Find where the given text appears and provide that cell's center as [X, Y] coordinate. 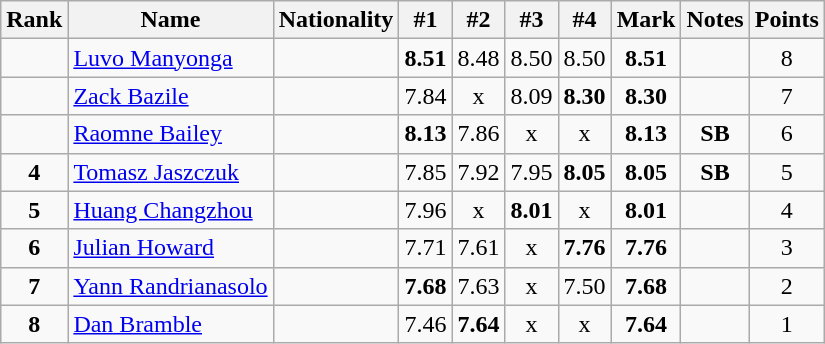
Luvo Manyonga [170, 58]
7.85 [426, 172]
8.48 [478, 58]
Rank [34, 20]
7.95 [532, 172]
Julian Howard [170, 248]
#3 [532, 20]
Notes [715, 20]
7.63 [478, 286]
Dan Bramble [170, 324]
Tomasz Jaszczuk [170, 172]
7.96 [426, 210]
2 [786, 286]
Yann Randrianasolo [170, 286]
7.71 [426, 248]
#2 [478, 20]
7.50 [584, 286]
8.09 [532, 96]
3 [786, 248]
7.92 [478, 172]
#1 [426, 20]
Huang Changzhou [170, 210]
Points [786, 20]
7.46 [426, 324]
Nationality [336, 20]
Mark [646, 20]
Zack Bazile [170, 96]
Name [170, 20]
7.86 [478, 134]
#4 [584, 20]
1 [786, 324]
Raomne Bailey [170, 134]
7.84 [426, 96]
7.61 [478, 248]
